Determine the (X, Y) coordinate at the center of the cell enclosing the given text.  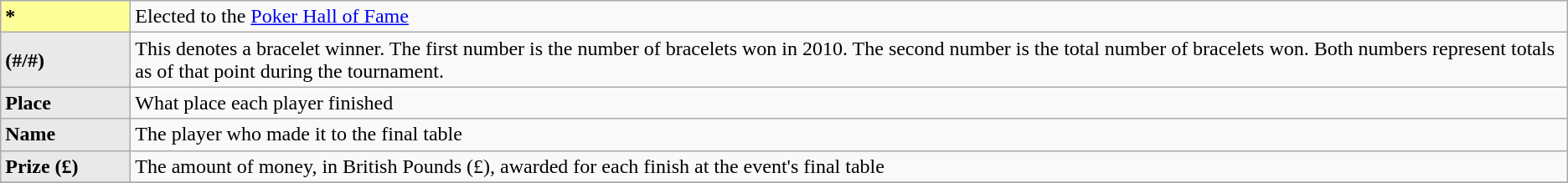
The amount of money, in British Pounds (£), awarded for each finish at the event's final table (849, 166)
(#/#) (65, 60)
Prize (£) (65, 166)
What place each player finished (849, 103)
Name (65, 135)
The player who made it to the final table (849, 135)
Elected to the Poker Hall of Fame (849, 17)
Place (65, 103)
* (65, 17)
